For the text-containing cell, return its midpoint in (x, y) coordinate format. 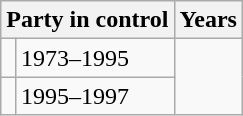
Party in control (88, 20)
Years (208, 20)
1973–1995 (94, 58)
1995–1997 (94, 96)
